Return the (x, y) coordinate for the center point of the cell that contains the specified text.  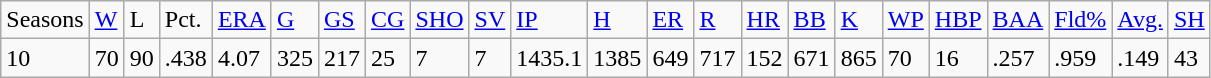
217 (342, 58)
SH (1189, 20)
43 (1189, 58)
671 (812, 58)
16 (958, 58)
Fld% (1080, 20)
1385 (618, 58)
25 (388, 58)
1435.1 (550, 58)
717 (718, 58)
152 (764, 58)
Avg. (1140, 20)
L (142, 20)
649 (670, 58)
K (858, 20)
SV (490, 20)
W (106, 20)
4.07 (242, 58)
.149 (1140, 58)
WP (906, 20)
.959 (1080, 58)
IP (550, 20)
G (294, 20)
Pct. (186, 20)
865 (858, 58)
H (618, 20)
CG (388, 20)
ERA (242, 20)
ER (670, 20)
10 (45, 58)
.257 (1018, 58)
SHO (440, 20)
90 (142, 58)
HR (764, 20)
R (718, 20)
Seasons (45, 20)
HBP (958, 20)
BAA (1018, 20)
.438 (186, 58)
BB (812, 20)
325 (294, 58)
GS (342, 20)
